Search for the cell housing the specified text and yield its [x, y] center coordinate. 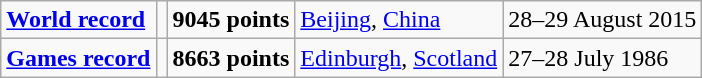
Edinburgh, Scotland [399, 58]
World record [78, 20]
Beijing, China [399, 20]
9045 points [231, 20]
Games record [78, 58]
28–29 August 2015 [602, 20]
8663 points [231, 58]
27–28 July 1986 [602, 58]
